Extract the (x, y) coordinate from the center of the cell holding the provided text.  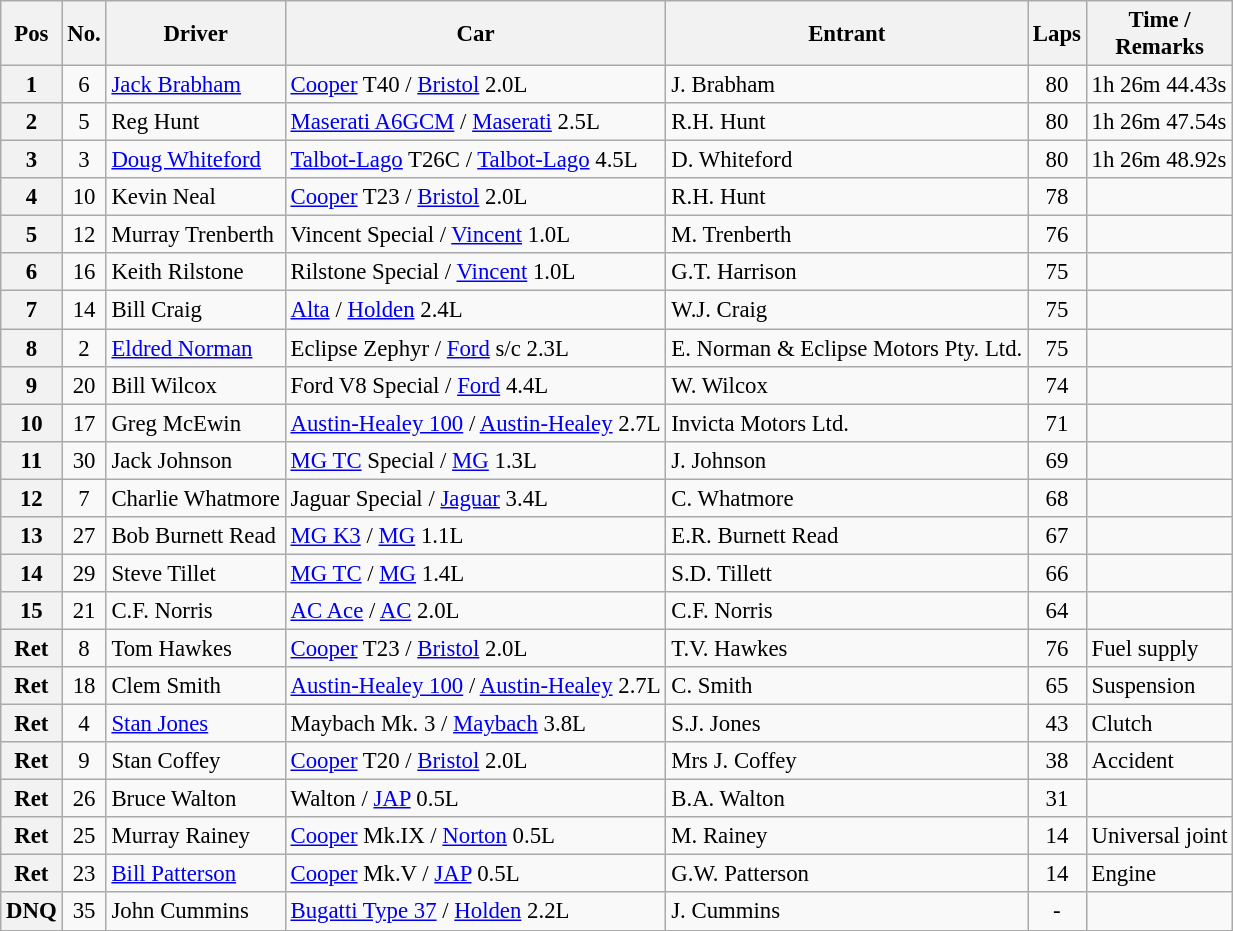
1h 26m 48.92s (1160, 160)
27 (84, 536)
Vincent Special / Vincent 1.0L (476, 235)
Clutch (1160, 724)
17 (84, 423)
M. Trenberth (847, 235)
20 (84, 385)
Bugatti Type 37 / Holden 2.2L (476, 912)
Bill Wilcox (196, 385)
Stan Coffey (196, 761)
1h 26m 44.43s (1160, 85)
25 (84, 836)
Cooper T20 / Bristol 2.0L (476, 761)
Tom Hawkes (196, 648)
16 (84, 273)
MG TC / MG 1.4L (476, 573)
74 (1058, 385)
43 (1058, 724)
Entrant (847, 34)
E. Norman & Eclipse Motors Pty. Ltd. (847, 348)
1 (32, 85)
Cooper Mk.IX / Norton 0.5L (476, 836)
Kevin Neal (196, 197)
11 (32, 460)
S.J. Jones (847, 724)
68 (1058, 498)
W. Wilcox (847, 385)
35 (84, 912)
Keith Rilstone (196, 273)
Jaguar Special / Jaguar 3.4L (476, 498)
Rilstone Special / Vincent 1.0L (476, 273)
Laps (1058, 34)
Bill Craig (196, 310)
78 (1058, 197)
23 (84, 874)
Bill Patterson (196, 874)
13 (32, 536)
C. Smith (847, 686)
AC Ace / AC 2.0L (476, 611)
MG TC Special / MG 1.3L (476, 460)
Accident (1160, 761)
Alta / Holden 2.4L (476, 310)
71 (1058, 423)
Talbot-Lago T26C / Talbot-Lago 4.5L (476, 160)
Clem Smith (196, 686)
G.T. Harrison (847, 273)
Pos (32, 34)
Invicta Motors Ltd. (847, 423)
15 (32, 611)
MG K3 / MG 1.1L (476, 536)
30 (84, 460)
- (1058, 912)
Murray Trenberth (196, 235)
67 (1058, 536)
Engine (1160, 874)
29 (84, 573)
Cooper Mk.V / JAP 0.5L (476, 874)
Jack Johnson (196, 460)
Stan Jones (196, 724)
Eclipse Zephyr / Ford s/c 2.3L (476, 348)
B.A. Walton (847, 799)
Ford V8 Special / Ford 4.4L (476, 385)
Mrs J. Coffey (847, 761)
E.R. Burnett Read (847, 536)
Fuel supply (1160, 648)
Time / Remarks (1160, 34)
J. Cummins (847, 912)
Car (476, 34)
Jack Brabham (196, 85)
21 (84, 611)
1h 26m 47.54s (1160, 122)
65 (1058, 686)
Universal joint (1160, 836)
38 (1058, 761)
Eldred Norman (196, 348)
DNQ (32, 912)
Maserati A6GCM / Maserati 2.5L (476, 122)
G.W. Patterson (847, 874)
Reg Hunt (196, 122)
18 (84, 686)
W.J. Craig (847, 310)
J. Johnson (847, 460)
Maybach Mk. 3 / Maybach 3.8L (476, 724)
Greg McEwin (196, 423)
66 (1058, 573)
No. (84, 34)
26 (84, 799)
C. Whatmore (847, 498)
Suspension (1160, 686)
64 (1058, 611)
31 (1058, 799)
Murray Rainey (196, 836)
Charlie Whatmore (196, 498)
69 (1058, 460)
D. Whiteford (847, 160)
Cooper T40 / Bristol 2.0L (476, 85)
J. Brabham (847, 85)
Bob Burnett Read (196, 536)
John Cummins (196, 912)
Steve Tillet (196, 573)
Bruce Walton (196, 799)
T.V. Hawkes (847, 648)
Doug Whiteford (196, 160)
Walton / JAP 0.5L (476, 799)
S.D. Tillett (847, 573)
Driver (196, 34)
M. Rainey (847, 836)
